Locate the cell with the specified text and output its [X, Y] center coordinate. 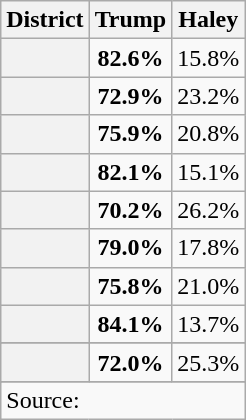
21.0% [208, 286]
13.7% [208, 324]
Source: [123, 400]
75.9% [130, 134]
20.8% [208, 134]
District [45, 20]
23.2% [208, 96]
25.3% [208, 362]
Trump [130, 20]
72.9% [130, 96]
15.8% [208, 58]
70.2% [130, 210]
17.8% [208, 248]
15.1% [208, 172]
26.2% [208, 210]
82.1% [130, 172]
Haley [208, 20]
72.0% [130, 362]
79.0% [130, 248]
75.8% [130, 286]
82.6% [130, 58]
84.1% [130, 324]
